Find where the given text appears and provide that cell's center as (x, y) coordinate. 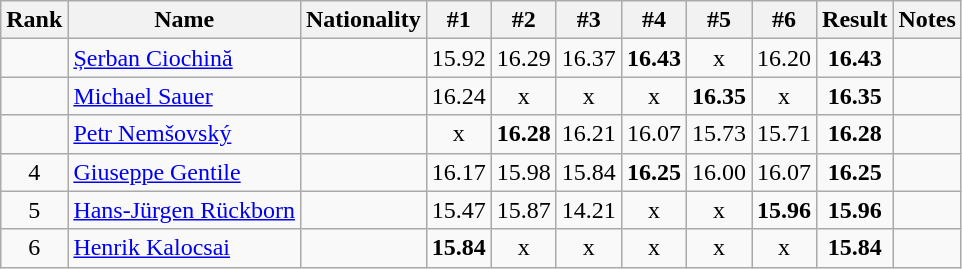
15.87 (524, 210)
15.98 (524, 172)
Henrik Kalocsai (184, 248)
4 (34, 172)
Giuseppe Gentile (184, 172)
Name (184, 20)
Petr Nemšovský (184, 134)
#3 (588, 20)
5 (34, 210)
15.71 (784, 134)
#2 (524, 20)
16.21 (588, 134)
16.24 (458, 96)
Rank (34, 20)
Result (855, 20)
#1 (458, 20)
Michael Sauer (184, 96)
6 (34, 248)
Șerban Ciochină (184, 58)
15.73 (718, 134)
16.17 (458, 172)
15.92 (458, 58)
#5 (718, 20)
16.00 (718, 172)
Nationality (363, 20)
15.47 (458, 210)
16.29 (524, 58)
14.21 (588, 210)
#6 (784, 20)
Notes (927, 20)
Hans-Jürgen Rückborn (184, 210)
#4 (654, 20)
16.37 (588, 58)
16.20 (784, 58)
